Pinpoint the cell where the given text exists, returning its (X, Y) midpoint coordinate. 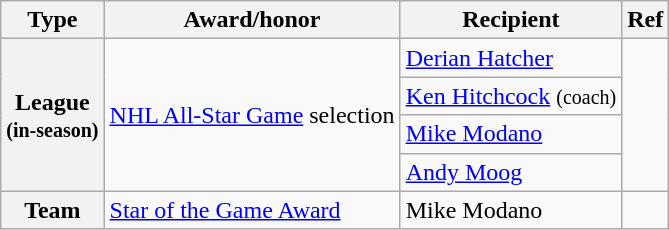
Award/honor (252, 20)
Type (52, 20)
Derian Hatcher (511, 58)
Team (52, 210)
Andy Moog (511, 172)
NHL All-Star Game selection (252, 115)
Star of the Game Award (252, 210)
Recipient (511, 20)
Ref (646, 20)
League(in-season) (52, 115)
Ken Hitchcock (coach) (511, 96)
